Detect which cell encompasses the target text, then output its [X, Y] center coordinate. 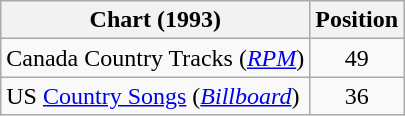
Chart (1993) [156, 20]
36 [357, 96]
Position [357, 20]
49 [357, 58]
US Country Songs (Billboard) [156, 96]
Canada Country Tracks (RPM) [156, 58]
